Provide the (x, y) coordinate of the cell's center where the given text is located.  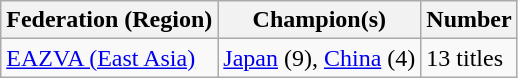
Champion(s) (320, 20)
EAZVA (East Asia) (110, 58)
13 titles (469, 58)
Number (469, 20)
Japan (9), China (4) (320, 58)
Federation (Region) (110, 20)
